Extract the [x, y] coordinate from the center of the cell holding the provided text.  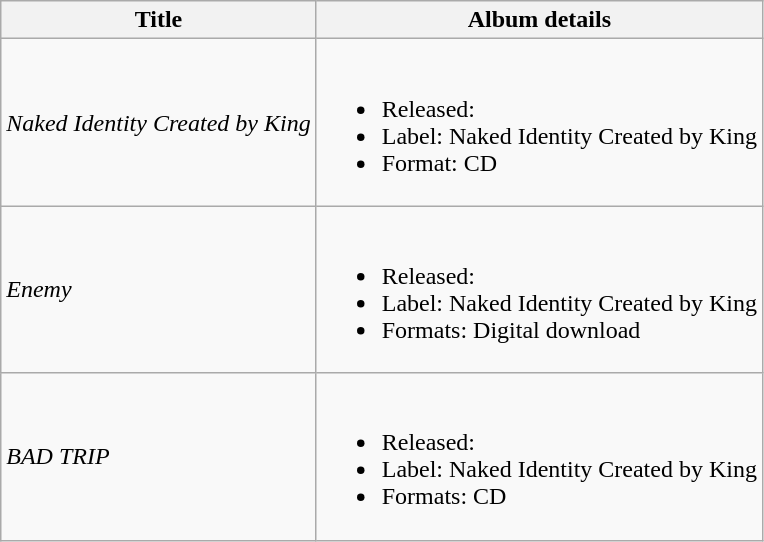
Naked Identity Created by King [158, 122]
Released: Label: Naked Identity Created by KingFormats: Digital download [539, 290]
Released: Label: Naked Identity Created by KingFormat: CD [539, 122]
Title [158, 20]
Enemy [158, 290]
Released: Label: Naked Identity Created by KingFormats: CD [539, 456]
BAD TRIP [158, 456]
Album details [539, 20]
